Capture the cell that displays the provided text and extract its [X, Y] central coordinate. 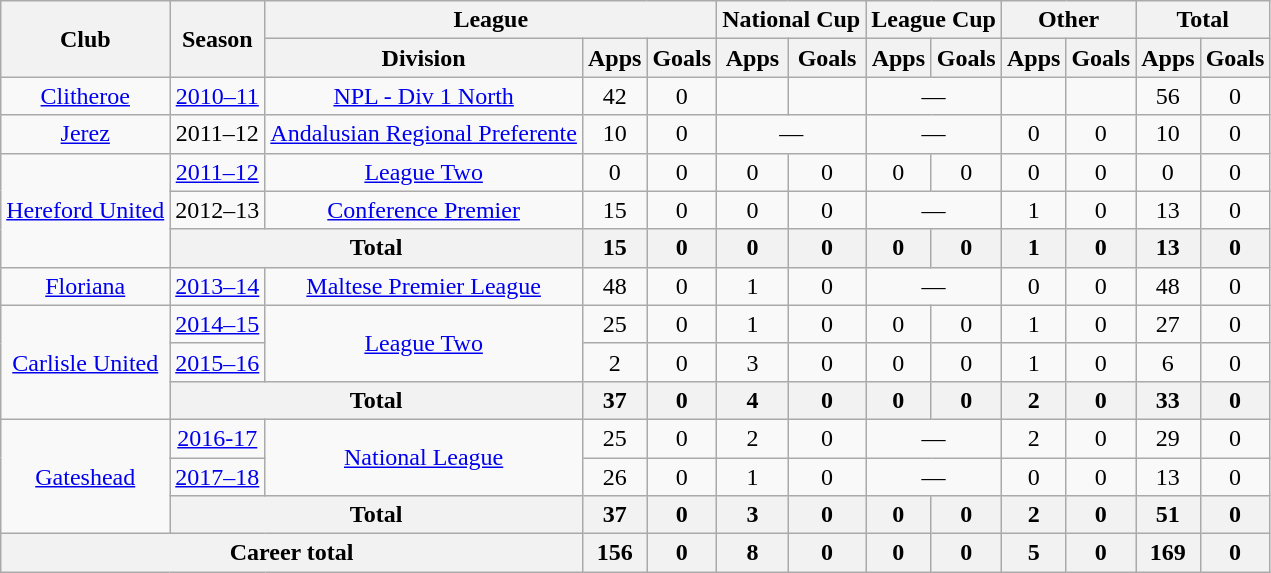
Club [86, 39]
33 [1168, 400]
NPL - Div 1 North [424, 96]
4 [753, 400]
Gateshead [86, 476]
Carlisle United [86, 362]
2012–13 [218, 210]
Maltese Premier League [424, 286]
2017–18 [218, 477]
Hereford United [86, 210]
56 [1168, 96]
8 [753, 553]
5 [1033, 553]
National Cup [792, 20]
Floriana [86, 286]
26 [614, 477]
29 [1168, 438]
51 [1168, 515]
2013–14 [218, 286]
Clitheroe [86, 96]
League [491, 20]
Other [1068, 20]
6 [1168, 362]
Career total [292, 553]
Conference Premier [424, 210]
Division [424, 58]
League Cup [934, 20]
169 [1168, 553]
42 [614, 96]
National League [424, 457]
Season [218, 39]
2014–15 [218, 324]
156 [614, 553]
Jerez [86, 134]
27 [1168, 324]
2015–16 [218, 362]
2016-17 [218, 438]
2010–11 [218, 96]
Andalusian Regional Preferente [424, 134]
